From the cell containing the given text, extract its center point as [x, y] coordinate. 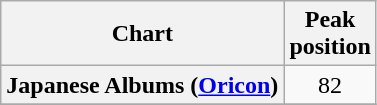
82 [330, 85]
Peakposition [330, 34]
Japanese Albums (Oricon) [142, 85]
Chart [142, 34]
